Extract the (X, Y) coordinate from the center of the cell holding the provided text.  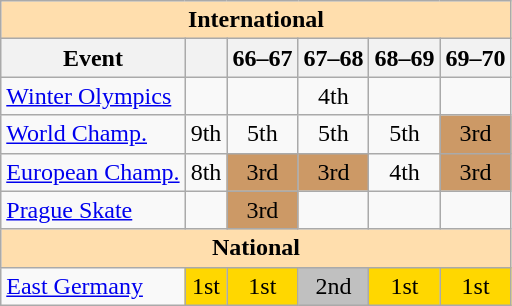
International (256, 20)
World Champ. (93, 134)
69–70 (476, 58)
9th (206, 134)
66–67 (262, 58)
Event (93, 58)
European Champ. (93, 172)
National (256, 248)
8th (206, 172)
Winter Olympics (93, 96)
Prague Skate (93, 210)
67–68 (334, 58)
68–69 (404, 58)
2nd (334, 286)
East Germany (93, 286)
